Extract the (X, Y) coordinate from the center of the cell holding the provided text.  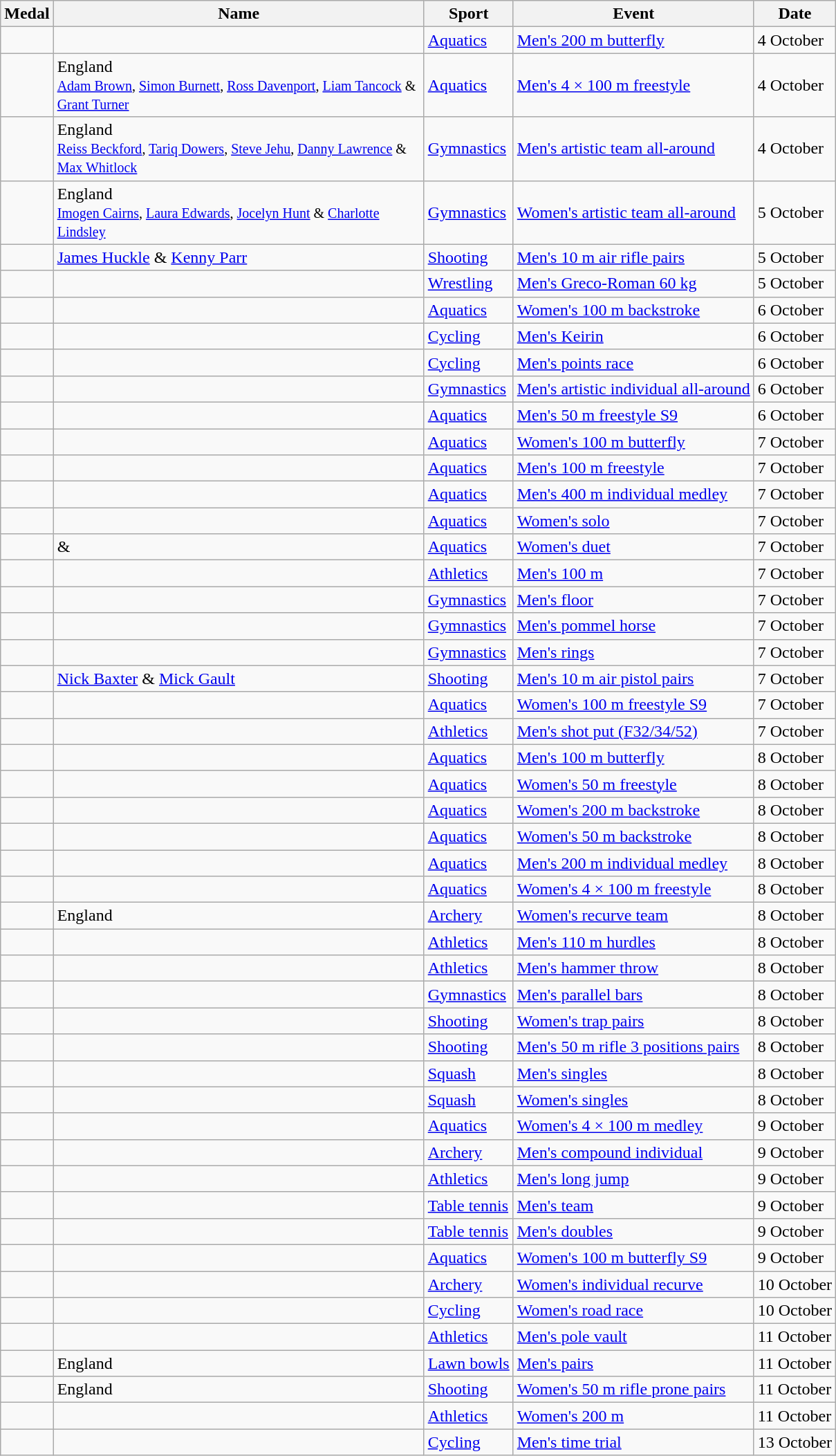
Men's time trial (633, 1442)
Men's rings (633, 652)
Men's pairs (633, 1363)
Women's road race (633, 1311)
Medal (27, 14)
Men's artistic individual all-around (633, 389)
Men's 4 × 100 m freestyle (633, 85)
Men's 110 m hurdles (633, 942)
Men's pommel horse (633, 626)
Women's singles (633, 1100)
Women's 100 m backstroke (633, 310)
Nick Baxter & Mick Gault (239, 679)
Men's doubles (633, 1231)
Women's 50 m backstroke (633, 836)
Men's Keirin (633, 336)
Women's 200 m backstroke (633, 810)
Men's points race (633, 362)
13 October (795, 1442)
EnglandAdam Brown, Simon Burnett, Ross Davenport, Liam Tancock & Grant Turner (239, 85)
Men's 50 m rifle 3 positions pairs (633, 1047)
James Huckle & Kenny Parr (239, 257)
Men's artistic team all-around (633, 149)
Men's hammer throw (633, 968)
Sport (469, 14)
Women's 100 m butterfly (633, 442)
Women's 50 m freestyle (633, 784)
Men's 400 m individual medley (633, 495)
Women's 50 m rifle prone pairs (633, 1390)
Men's 100 m freestyle (633, 468)
Men's pole vault (633, 1337)
Men's shot put (F32/34/52) (633, 731)
EnglandReiss Beckford, Tariq Dowers, Steve Jehu, Danny Lawrence & Max Whitlock (239, 149)
Women's 4 × 100 m medley (633, 1126)
Men's 10 m air rifle pairs (633, 257)
Men's long jump (633, 1179)
Men's singles (633, 1073)
Men's 200 m butterfly (633, 40)
Women's recurve team (633, 916)
Men's Greco-Roman 60 kg (633, 284)
Event (633, 14)
Men's team (633, 1205)
Women's solo (633, 521)
Date (795, 14)
Lawn bowls (469, 1363)
Women's duet (633, 547)
Name (239, 14)
EnglandImogen Cairns, Laura Edwards, Jocelyn Hunt & Charlotte Lindsley (239, 212)
Women's 100 m freestyle S9 (633, 705)
Men's 10 m air pistol pairs (633, 679)
Women's 4 × 100 m freestyle (633, 890)
& (239, 547)
Women's individual recurve (633, 1284)
Women's trap pairs (633, 1021)
Men's parallel bars (633, 995)
Women's artistic team all-around (633, 212)
Women's 200 m (633, 1416)
Men's compound individual (633, 1152)
Men's 100 m butterfly (633, 757)
Women's 100 m butterfly S9 (633, 1257)
Men's floor (633, 600)
Men's 100 m (633, 573)
Wrestling (469, 284)
Men's 200 m individual medley (633, 863)
Men's 50 m freestyle S9 (633, 415)
